From the cell containing the given text, extract its center point as (x, y) coordinate. 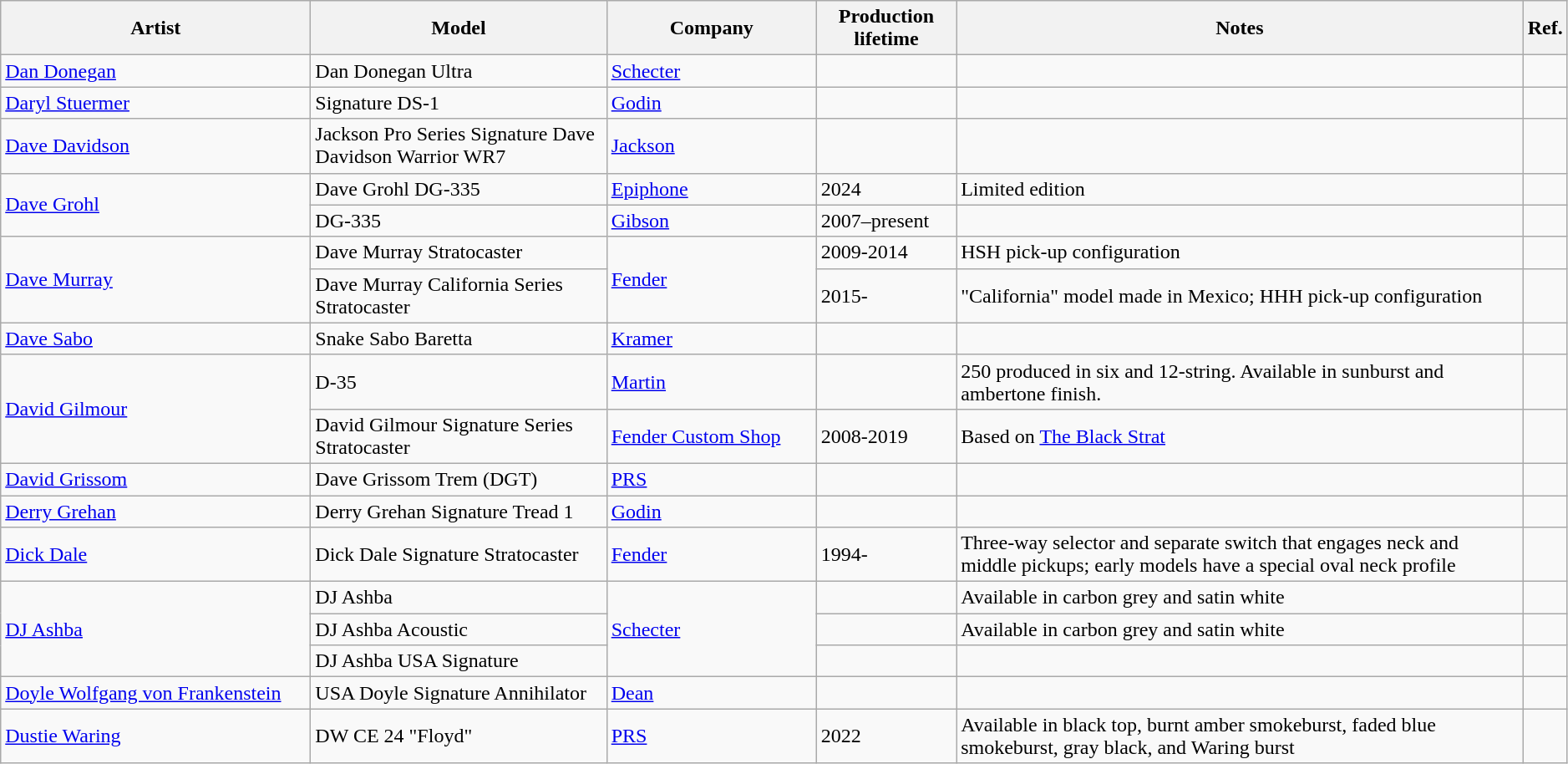
DJ Ashba Acoustic (459, 629)
Daryl Stuermer (155, 103)
2022 (885, 736)
Martin (712, 381)
2009-2014 (885, 252)
Kramer (712, 339)
Dave Murray California Series Stratocaster (459, 296)
Fender Custom Shop (712, 436)
Artist (155, 28)
2024 (885, 189)
Dave Grissom Trem (DGT) (459, 479)
DG-335 (459, 221)
Dave Grohl DG-335 (459, 189)
USA Doyle Signature Annihilator (459, 693)
David Gilmour Signature Series Stratocaster (459, 436)
1994- (885, 555)
Dave Murray Stratocaster (459, 252)
Dave Murray (155, 279)
Derry Grehan (155, 511)
Model (459, 28)
David Gilmour (155, 409)
Dick Dale (155, 555)
Dan Donegan Ultra (459, 71)
Production lifetime (885, 28)
Dave Davidson (155, 145)
2007–present (885, 221)
Signature DS-1 (459, 103)
Notes (1240, 28)
Ref. (1545, 28)
Dean (712, 693)
Jackson Pro Series Signature Dave Davidson Warrior WR7 (459, 145)
Company (712, 28)
DW CE 24 "Floyd" (459, 736)
Dave Grohl (155, 205)
DJ Ashba USA Signature (459, 661)
D-35 (459, 381)
2008-2019 (885, 436)
Jackson (712, 145)
Limited edition (1240, 189)
Gibson (712, 221)
HSH pick-up configuration (1240, 252)
Epiphone (712, 189)
Snake Sabo Baretta (459, 339)
Doyle Wolfgang von Frankenstein (155, 693)
2015- (885, 296)
Based on The Black Strat (1240, 436)
"California" model made in Mexico; HHH pick-up configuration (1240, 296)
250 produced in six and 12-string. Available in sunburst and ambertone finish. (1240, 381)
Available in black top, burnt amber smokeburst, faded blue smokeburst, gray black, and Waring burst (1240, 736)
Three-way selector and separate switch that engages neck and middle pickups; early models have a special oval neck profile (1240, 555)
Dick Dale Signature Stratocaster (459, 555)
Dave Sabo (155, 339)
David Grissom (155, 479)
Dan Donegan (155, 71)
Derry Grehan Signature Tread 1 (459, 511)
Dustie Waring (155, 736)
